Return the (x, y) coordinate for the center point of the cell that contains the specified text.  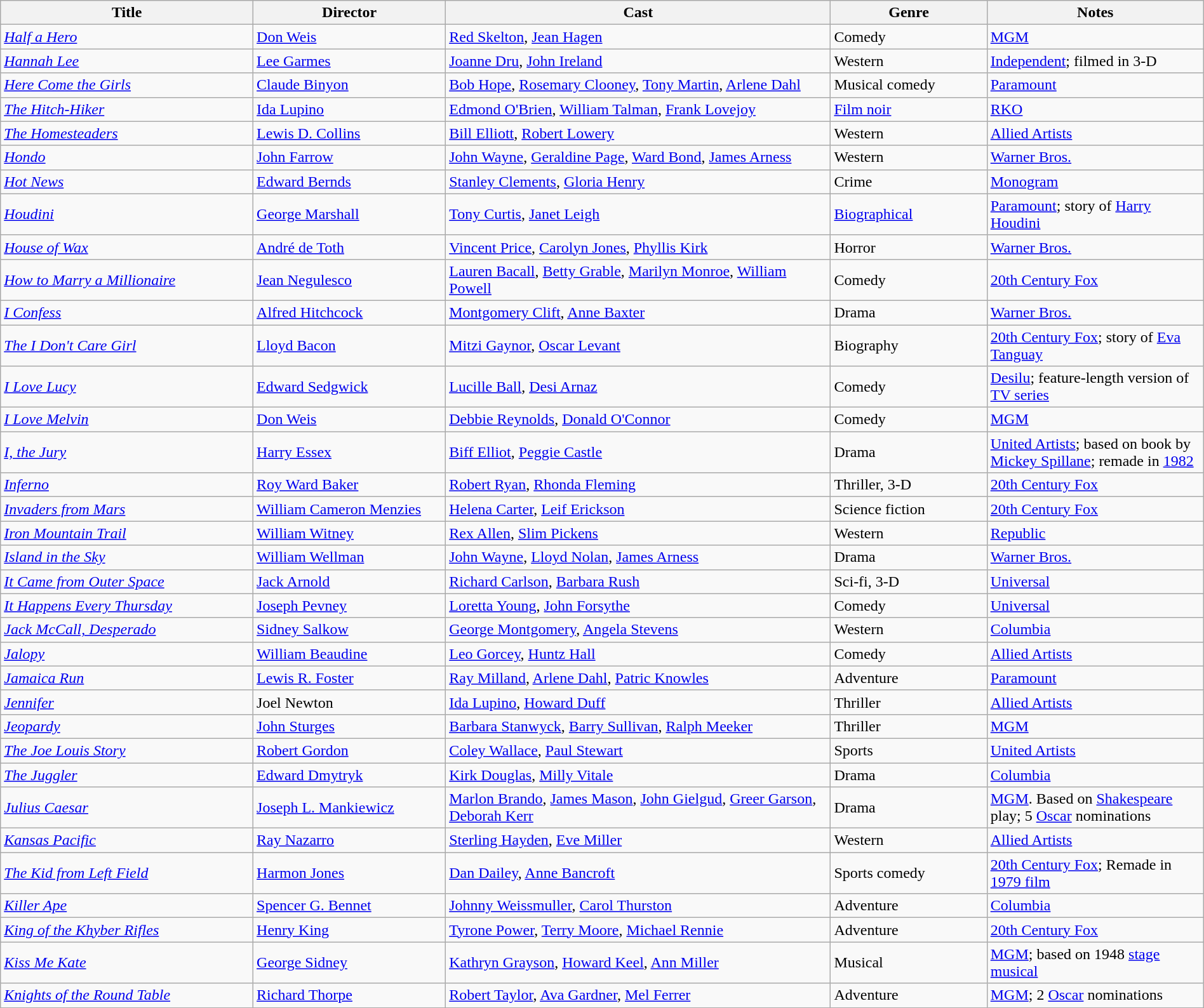
Hot News (127, 182)
Loretta Young, John Forsythe (638, 606)
Jeopardy (127, 726)
John Sturges (349, 726)
Jack Arnold (349, 581)
Horror (909, 247)
Hondo (127, 157)
William Cameron Menzies (349, 509)
Film noir (909, 109)
Ray Nazarro (349, 840)
Half a Hero (127, 37)
Sports (909, 750)
Marlon Brando, James Mason, John Gielgud, Greer Garson, Deborah Kerr (638, 807)
Leo Gorcey, Huntz Hall (638, 654)
Tony Curtis, Janet Leigh (638, 215)
Vincent Price, Carolyn Jones, Phyllis Kirk (638, 247)
It Came from Outer Space (127, 581)
Lee Garmes (349, 61)
Mitzi Gaynor, Oscar Levant (638, 345)
Harry Essex (349, 452)
The Joe Louis Story (127, 750)
Island in the Sky (127, 557)
How to Marry a Millionaire (127, 279)
Houdini (127, 215)
Richard Carlson, Barbara Rush (638, 581)
George Montgomery, Angela Stevens (638, 630)
The I Don't Care Girl (127, 345)
I Confess (127, 312)
Genre (909, 13)
Director (349, 13)
Cast (638, 13)
20th Century Fox; story of Eva Tanguay (1095, 345)
House of Wax (127, 247)
Jean Negulesco (349, 279)
Knights of the Round Table (127, 995)
André de Toth (349, 247)
Tyrone Power, Terry Moore, Michael Rennie (638, 930)
Claude Binyon (349, 85)
Jalopy (127, 654)
Robert Gordon (349, 750)
Barbara Stanwyck, Barry Sullivan, Ralph Meeker (638, 726)
Inferno (127, 485)
Debbie Reynolds, Donald O'Connor (638, 420)
Thriller, 3-D (909, 485)
Montgomery Clift, Anne Baxter (638, 312)
Sterling Hayden, Eve Miller (638, 840)
Stanley Clements, Gloria Henry (638, 182)
Kathryn Grayson, Howard Keel, Ann Miller (638, 962)
Bill Elliott, Robert Lowery (638, 133)
Monogram (1095, 182)
John Farrow (349, 157)
Independent; filmed in 3-D (1095, 61)
Ray Milland, Arlene Dahl, Patric Knowles (638, 678)
Robert Ryan, Rhonda Fleming (638, 485)
Sci-fi, 3-D (909, 581)
Ida Lupino (349, 109)
United Artists; based on book by Mickey Spillane; remade in 1982 (1095, 452)
Biff Elliot, Peggie Castle (638, 452)
Here Come the Girls (127, 85)
Henry King (349, 930)
John Wayne, Lloyd Nolan, James Arness (638, 557)
Bob Hope, Rosemary Clooney, Tony Martin, Arlene Dahl (638, 85)
United Artists (1095, 750)
Musical (909, 962)
It Happens Every Thursday (127, 606)
Crime (909, 182)
Edward Sedgwick (349, 387)
Johnny Weissmuller, Carol Thurston (638, 906)
Dan Dailey, Anne Bancroft (638, 873)
Julius Caesar (127, 807)
Paramount; story of Harry Houdini (1095, 215)
Joanne Dru, John Ireland (638, 61)
MGM; 2 Oscar nominations (1095, 995)
Biographical (909, 215)
20th Century Fox; Remade in 1979 film (1095, 873)
Joseph Pevney (349, 606)
Invaders from Mars (127, 509)
Kirk Douglas, Milly Vitale (638, 775)
Joseph L. Mankiewicz (349, 807)
Notes (1095, 13)
Alfred Hitchcock (349, 312)
Republic (1095, 533)
Hannah Lee (127, 61)
Rex Allen, Slim Pickens (638, 533)
Sidney Salkow (349, 630)
William Witney (349, 533)
Lauren Bacall, Betty Grable, Marilyn Monroe, William Powell (638, 279)
MGM; based on 1948 stage musical (1095, 962)
Biography (909, 345)
RKO (1095, 109)
Harmon Jones (349, 873)
George Sidney (349, 962)
MGM. Based on Shakespeare play; 5 Oscar nominations (1095, 807)
Edmond O'Brien, William Talman, Frank Lovejoy (638, 109)
William Beaudine (349, 654)
Iron Mountain Trail (127, 533)
Musical comedy (909, 85)
Lewis D. Collins (349, 133)
The Homesteaders (127, 133)
Desilu; feature-length version of TV series (1095, 387)
Ida Lupino, Howard Duff (638, 702)
I, the Jury (127, 452)
I Love Lucy (127, 387)
Lewis R. Foster (349, 678)
The Juggler (127, 775)
Robert Taylor, Ava Gardner, Mel Ferrer (638, 995)
Jamaica Run (127, 678)
Edward Dmytryk (349, 775)
George Marshall (349, 215)
Roy Ward Baker (349, 485)
Helena Carter, Leif Erickson (638, 509)
John Wayne, Geraldine Page, Ward Bond, James Arness (638, 157)
William Wellman (349, 557)
Red Skelton, Jean Hagen (638, 37)
Jennifer (127, 702)
The Hitch-Hiker (127, 109)
Science fiction (909, 509)
Sports comedy (909, 873)
Coley Wallace, Paul Stewart (638, 750)
Killer Ape (127, 906)
The Kid from Left Field (127, 873)
Edward Bernds (349, 182)
King of the Khyber Rifles (127, 930)
I Love Melvin (127, 420)
Joel Newton (349, 702)
Spencer G. Bennet (349, 906)
Lucille Ball, Desi Arnaz (638, 387)
Jack McCall, Desperado (127, 630)
Kiss Me Kate (127, 962)
Richard Thorpe (349, 995)
Kansas Pacific (127, 840)
Lloyd Bacon (349, 345)
Title (127, 13)
